Extract the [x, y] coordinate from the center of the cell holding the provided text.  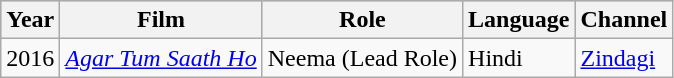
Agar Tum Saath Ho [161, 58]
2016 [30, 58]
Zindagi [624, 58]
Year [30, 20]
Role [362, 20]
Neema (Lead Role) [362, 58]
Language [519, 20]
Hindi [519, 58]
Channel [624, 20]
Film [161, 20]
